Extract the [X, Y] coordinate from the center of the cell holding the provided text.  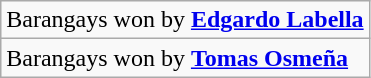
Barangays won by Edgardo Labella [185, 20]
Barangays won by Tomas Osmeña [185, 58]
